Locate the cell with the specified text and output its (X, Y) center coordinate. 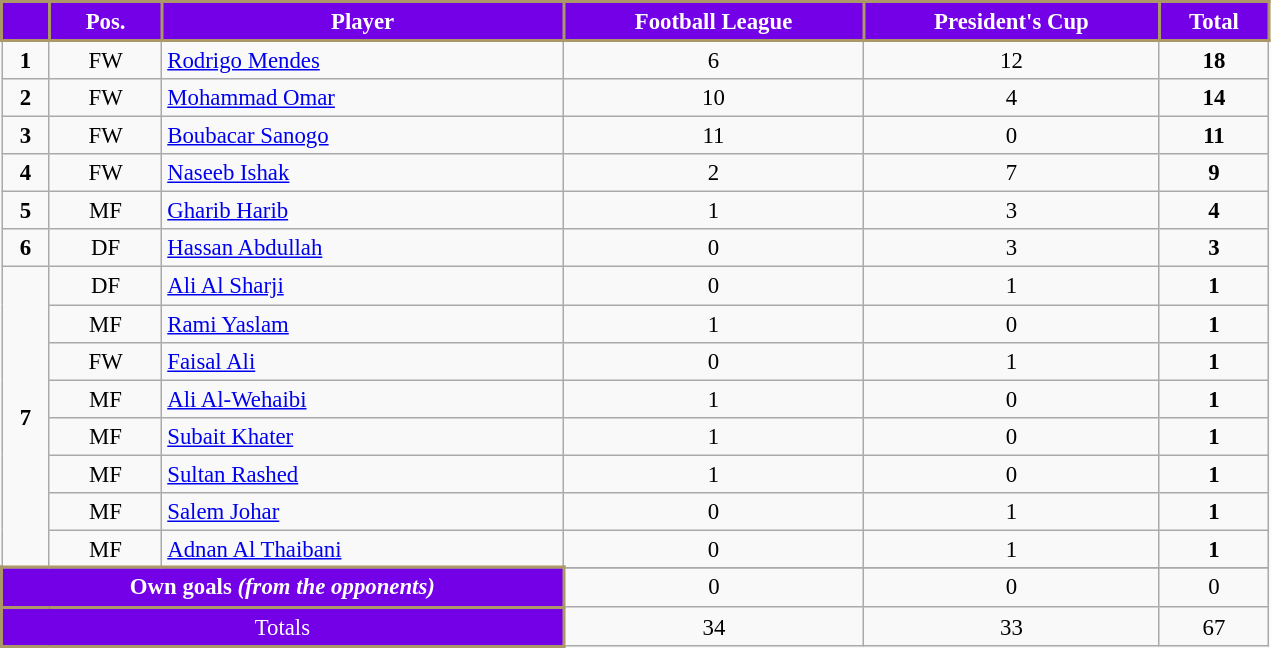
Football League (714, 22)
Naseeb Ishak (362, 173)
Total (1214, 22)
Subait Khater (362, 436)
Salem Johar (362, 512)
Player (362, 22)
Totals (283, 626)
Ali Al Sharji (362, 286)
9 (1214, 173)
14 (1214, 98)
67 (1214, 626)
Own goals (from the opponents) (283, 588)
Gharib Harib (362, 211)
Mohammad Omar (362, 98)
Pos. (106, 22)
33 (1012, 626)
President's Cup (1012, 22)
10 (714, 98)
Boubacar Sanogo (362, 136)
5 (26, 211)
12 (1012, 60)
18 (1214, 60)
34 (714, 626)
Sultan Rashed (362, 474)
Adnan Al Thaibani (362, 549)
Rami Yaslam (362, 324)
Hassan Abdullah (362, 249)
Faisal Ali (362, 361)
Rodrigo Mendes (362, 60)
Ali Al-Wehaibi (362, 399)
